Extract the (x, y) coordinate from the center of the cell holding the provided text.  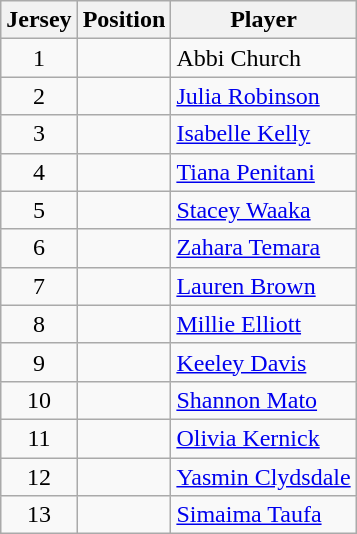
Yasmin Clydsdale (264, 477)
Simaima Taufa (264, 515)
Zahara Temara (264, 248)
Olivia Kernick (264, 438)
Tiana Penitani (264, 172)
7 (39, 286)
10 (39, 400)
3 (39, 134)
12 (39, 477)
2 (39, 96)
Millie Elliott (264, 324)
5 (39, 210)
Jersey (39, 20)
Keeley Davis (264, 362)
Lauren Brown (264, 286)
Stacey Waaka (264, 210)
6 (39, 248)
8 (39, 324)
1 (39, 58)
13 (39, 515)
Player (264, 20)
Julia Robinson (264, 96)
11 (39, 438)
Shannon Mato (264, 400)
Isabelle Kelly (264, 134)
9 (39, 362)
4 (39, 172)
Abbi Church (264, 58)
Position (124, 20)
